Pinpoint the cell where the given text exists, returning its (X, Y) midpoint coordinate. 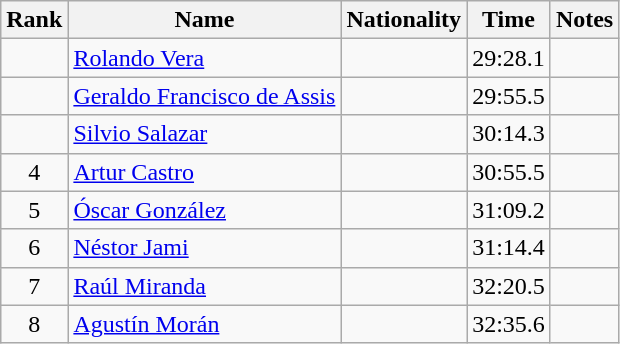
Geraldo Francisco de Assis (204, 96)
Notes (584, 20)
7 (34, 286)
6 (34, 248)
32:35.6 (509, 324)
8 (34, 324)
Néstor Jami (204, 248)
5 (34, 210)
Name (204, 20)
Rank (34, 20)
Rolando Vera (204, 58)
Silvio Salazar (204, 134)
31:09.2 (509, 210)
29:55.5 (509, 96)
Time (509, 20)
32:20.5 (509, 286)
30:55.5 (509, 172)
31:14.4 (509, 248)
Raúl Miranda (204, 286)
Artur Castro (204, 172)
Óscar González (204, 210)
29:28.1 (509, 58)
30:14.3 (509, 134)
Nationality (404, 20)
4 (34, 172)
Agustín Morán (204, 324)
